Return the (x, y) coordinate for the center point of the cell that contains the specified text.  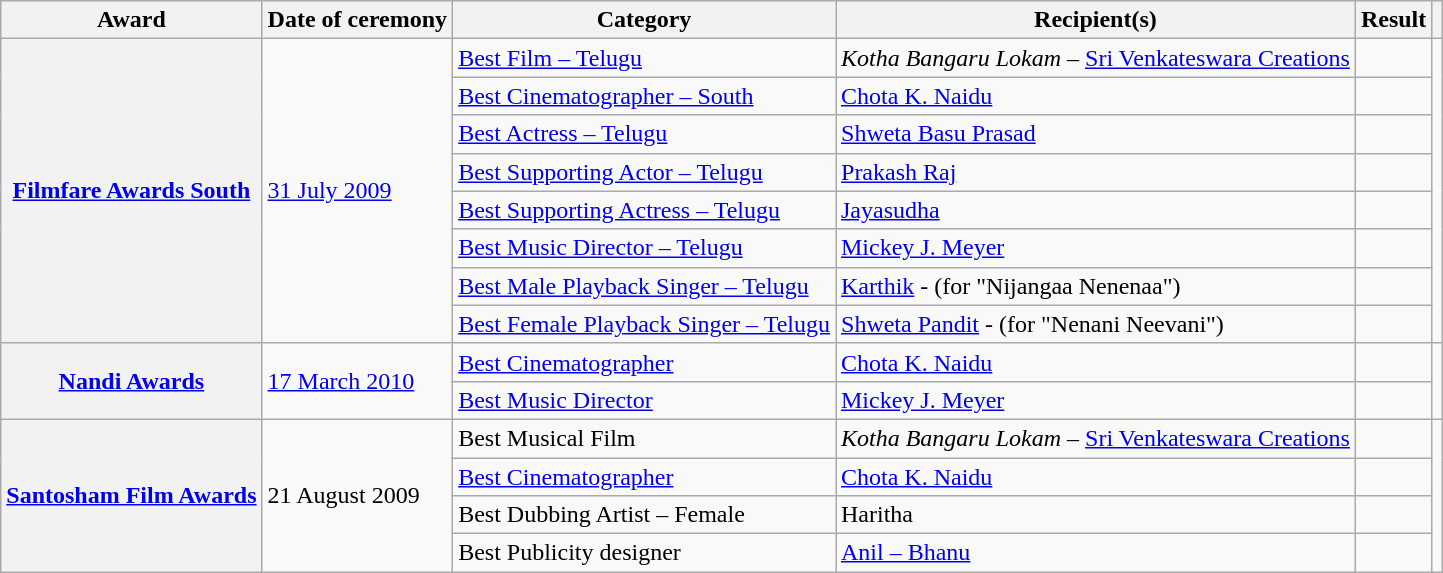
Result (1393, 20)
Anil – Bhanu (1096, 553)
Recipient(s) (1096, 20)
Best Musical Film (644, 438)
Nandi Awards (132, 381)
Best Male Playback Singer – Telugu (644, 286)
Category (644, 20)
Santosham Film Awards (132, 495)
Best Actress – Telugu (644, 134)
Shweta Pandit - (for "Nenani Neevani") (1096, 324)
Best Cinematographer – South (644, 96)
31 July 2009 (358, 191)
Best Female Playback Singer – Telugu (644, 324)
Haritha (1096, 515)
Best Supporting Actor – Telugu (644, 172)
Filmfare Awards South (132, 191)
17 March 2010 (358, 381)
Best Supporting Actress – Telugu (644, 210)
Jayasudha (1096, 210)
Best Film – Telugu (644, 58)
21 August 2009 (358, 495)
Prakash Raj (1096, 172)
Karthik - (for "Nijangaa Nenenaa") (1096, 286)
Best Dubbing Artist – Female (644, 515)
Best Music Director (644, 400)
Date of ceremony (358, 20)
Best Music Director – Telugu (644, 248)
Award (132, 20)
Best Publicity designer (644, 553)
Shweta Basu Prasad (1096, 134)
